Determine the (X, Y) coordinate at the center of the cell enclosing the given text.  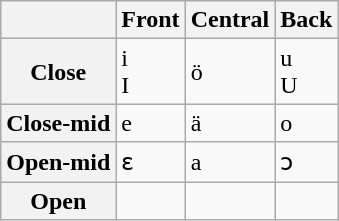
Front (150, 20)
o (306, 123)
Close (58, 72)
Central (230, 20)
e (150, 123)
ɛ (150, 162)
Close-mid (58, 123)
iI (150, 72)
uU (306, 72)
ɔ (306, 162)
a (230, 162)
Back (306, 20)
Open (58, 201)
Open-mid (58, 162)
ä (230, 123)
ö (230, 72)
